Determine the [X, Y] coordinate at the center of the cell enclosing the given text.  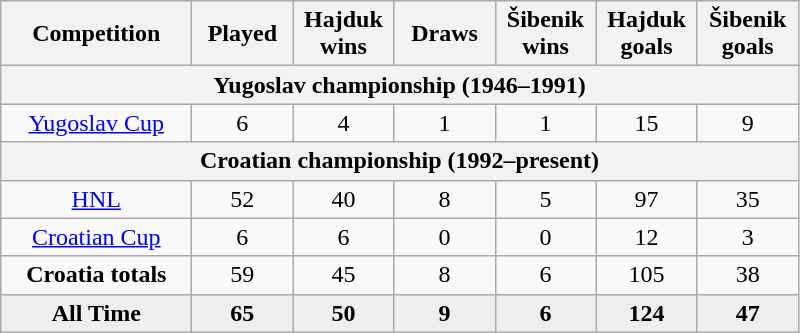
59 [242, 275]
Croatian championship (1992–present) [400, 161]
97 [646, 199]
12 [646, 237]
HNL [96, 199]
Competition [96, 34]
105 [646, 275]
45 [344, 275]
Played [242, 34]
5 [546, 199]
Hajduk goals [646, 34]
52 [242, 199]
Yugoslav championship (1946–1991) [400, 85]
50 [344, 313]
Hajduk wins [344, 34]
65 [242, 313]
Draws [444, 34]
38 [748, 275]
47 [748, 313]
35 [748, 199]
15 [646, 123]
Šibenik goals [748, 34]
Yugoslav Cup [96, 123]
Šibenik wins [546, 34]
All Time [96, 313]
40 [344, 199]
3 [748, 237]
Croatian Cup [96, 237]
Croatia totals [96, 275]
4 [344, 123]
124 [646, 313]
